Return [x, y] of the center of cell containing provided text 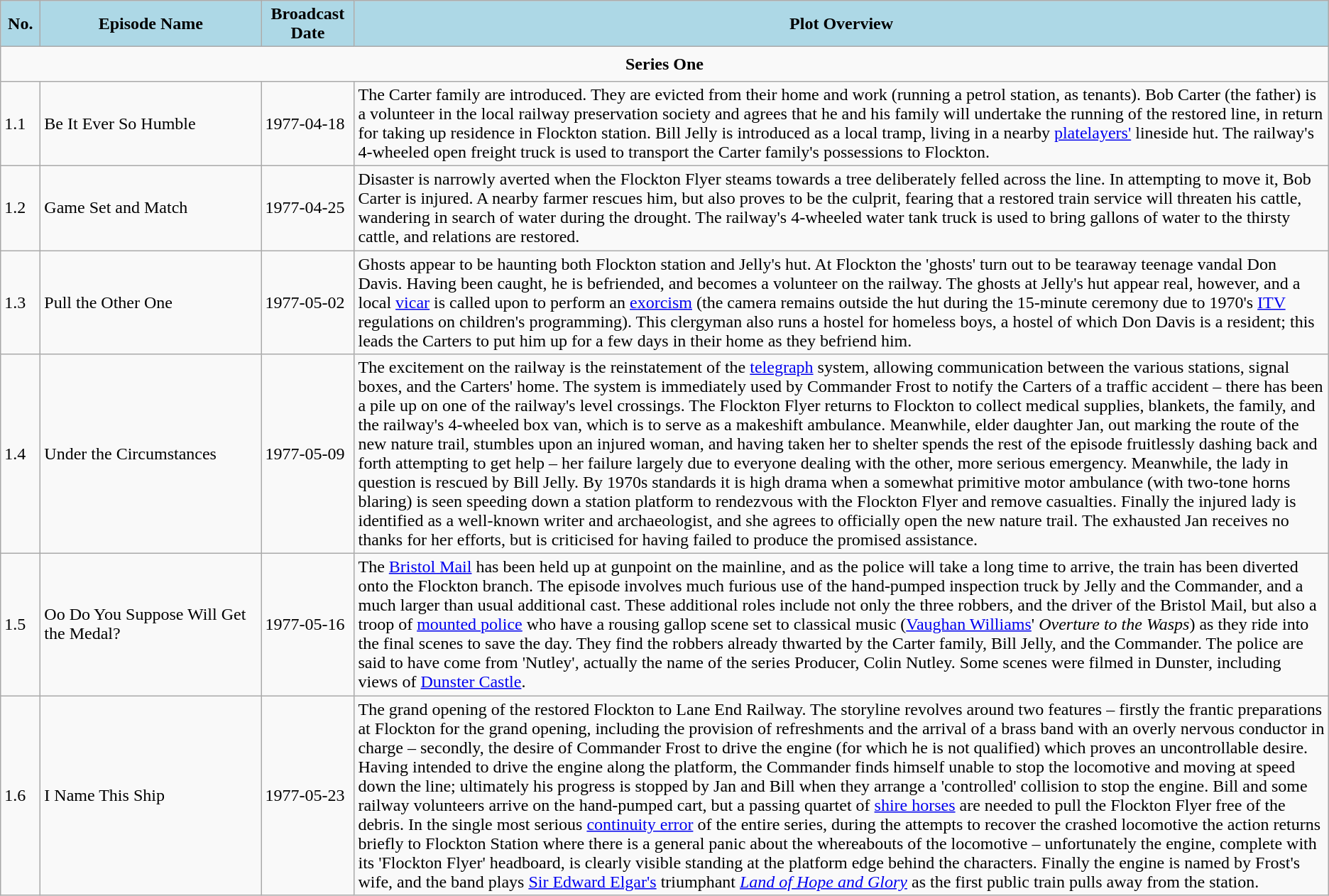
Broadcast Date [308, 24]
Episode Name [151, 24]
1977-04-25 [308, 207]
1977-04-18 [308, 124]
1977-05-09 [308, 454]
1977-05-16 [308, 625]
Under the Circumstances [151, 454]
Pull the Other One [151, 302]
1.1 [21, 124]
1.2 [21, 207]
Plot Overview [841, 24]
1.4 [21, 454]
1.5 [21, 625]
Oo Do You Suppose Will Get the Medal? [151, 625]
Be It Ever So Humble [151, 124]
Series One [664, 64]
1.3 [21, 302]
Game Set and Match [151, 207]
1977-05-02 [308, 302]
1.6 [21, 795]
1977-05-23 [308, 795]
No. [21, 24]
I Name This Ship [151, 795]
